Return the (x, y) coordinate for the center point of the cell that contains the specified text.  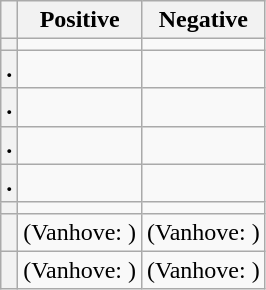
Positive (80, 20)
Negative (204, 20)
